Return the [X, Y] coordinate for the center point of the cell that contains the specified text.  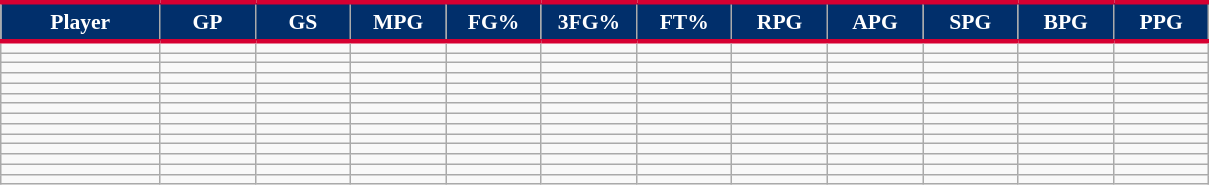
PPG [1161, 22]
FT% [684, 22]
APG [874, 22]
GP [208, 22]
3FG% [588, 22]
BPG [1066, 22]
MPG [398, 22]
RPG [780, 22]
GS [302, 22]
SPG [970, 22]
Player [80, 22]
FG% [494, 22]
